For the text-containing cell, return its midpoint in (x, y) coordinate format. 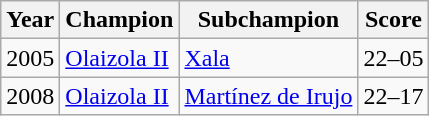
Champion (120, 20)
Subchampion (268, 20)
2005 (30, 58)
Year (30, 20)
Martínez de Irujo (268, 96)
2008 (30, 96)
Score (394, 20)
22–17 (394, 96)
22–05 (394, 58)
Xala (268, 58)
